Identify which cell holds the provided text, then report its [X, Y] central coordinate. 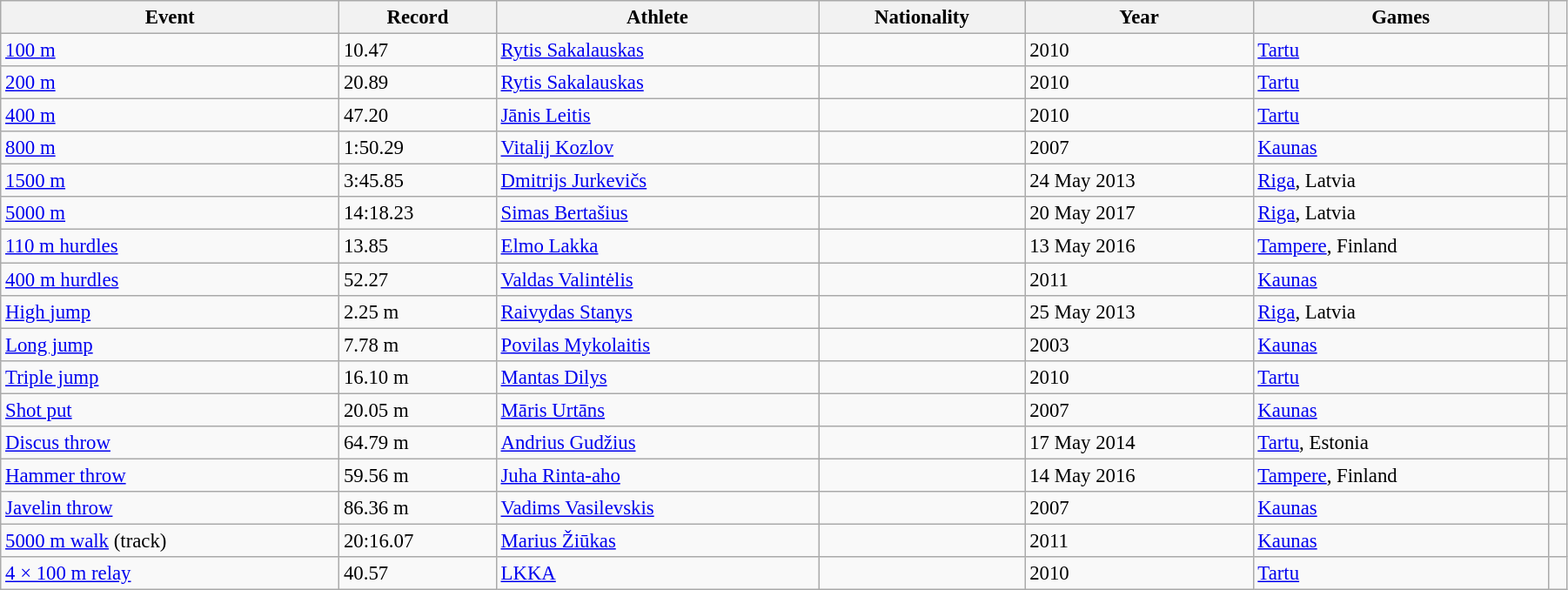
Shot put [171, 410]
Povilas Mykolaitis [658, 345]
14:18.23 [418, 213]
LKKA [658, 573]
Triple jump [171, 377]
Event [171, 17]
5000 m walk (track) [171, 540]
Discus throw [171, 443]
100 m [171, 50]
20 May 2017 [1139, 213]
64.79 m [418, 443]
Year [1139, 17]
Games [1401, 17]
13 May 2016 [1139, 246]
86.36 m [418, 508]
14 May 2016 [1139, 475]
Record [418, 17]
1:50.29 [418, 148]
2003 [1139, 345]
7.78 m [418, 345]
13.85 [418, 246]
High jump [171, 312]
17 May 2014 [1139, 443]
52.27 [418, 279]
Mantas Dilys [658, 377]
800 m [171, 148]
Marius Žiūkas [658, 540]
Simas Bertašius [658, 213]
Vadims Vasilevskis [658, 508]
20.89 [418, 83]
4 × 100 m relay [171, 573]
400 m hurdles [171, 279]
Athlete [658, 17]
24 May 2013 [1139, 181]
Juha Rinta-aho [658, 475]
2.25 m [418, 312]
Tartu, Estonia [1401, 443]
Raivydas Stanys [658, 312]
Valdas Valintėlis [658, 279]
16.10 m [418, 377]
Andrius Gudžius [658, 443]
20.05 m [418, 410]
Dmitrijs Jurkevičs [658, 181]
Jānis Leitis [658, 116]
Hammer throw [171, 475]
5000 m [171, 213]
400 m [171, 116]
200 m [171, 83]
Māris Urtāns [658, 410]
Vitalij Kozlov [658, 148]
Elmo Lakka [658, 246]
59.56 m [418, 475]
25 May 2013 [1139, 312]
3:45.85 [418, 181]
40.57 [418, 573]
Long jump [171, 345]
20:16.07 [418, 540]
1500 m [171, 181]
110 m hurdles [171, 246]
Nationality [922, 17]
Javelin throw [171, 508]
10.47 [418, 50]
47.20 [418, 116]
